Output the (x, y) coordinate of the center of the cell containing the given text.  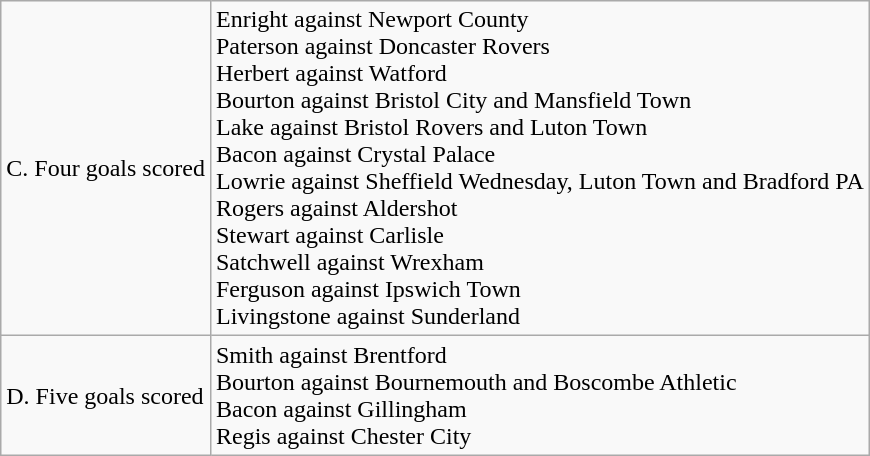
D. Five goals scored (106, 396)
Smith against BrentfordBourton against Bournemouth and Boscombe AthleticBacon against GillinghamRegis against Chester City (540, 396)
C. Four goals scored (106, 168)
